Extract the [x, y] coordinate from the center of the cell holding the provided text.  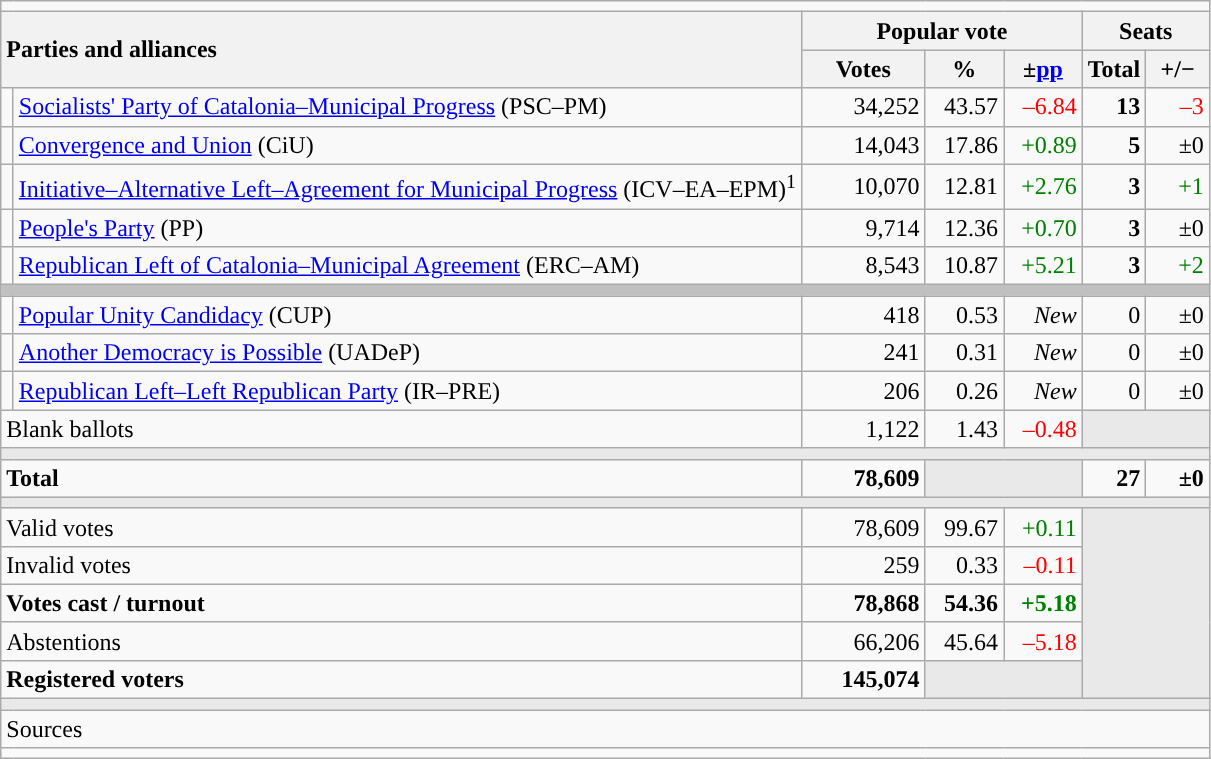
14,043 [864, 145]
Convergence and Union (CiU) [407, 145]
Socialists' Party of Catalonia–Municipal Progress (PSC–PM) [407, 107]
0.33 [964, 565]
+0.89 [1044, 145]
Blank ballots [402, 429]
10,070 [864, 186]
418 [864, 315]
1.43 [964, 429]
1,122 [864, 429]
Seats [1146, 31]
Votes cast / turnout [402, 603]
45.64 [964, 641]
206 [864, 391]
+2.76 [1044, 186]
Sources [606, 729]
Abstentions [402, 641]
Republican Left–Left Republican Party (IR–PRE) [407, 391]
–5.18 [1044, 641]
241 [864, 353]
Republican Left of Catalonia–Municipal Agreement (ERC–AM) [407, 266]
±pp [1044, 69]
+5.18 [1044, 603]
12.36 [964, 228]
+0.11 [1044, 527]
Popular Unity Candidacy (CUP) [407, 315]
+1 [1178, 186]
34,252 [864, 107]
17.86 [964, 145]
+5.21 [1044, 266]
13 [1114, 107]
–0.48 [1044, 429]
Votes [864, 69]
–6.84 [1044, 107]
259 [864, 565]
0.26 [964, 391]
0.53 [964, 315]
Parties and alliances [402, 50]
5 [1114, 145]
Invalid votes [402, 565]
Valid votes [402, 527]
Another Democracy is Possible (UADeP) [407, 353]
12.81 [964, 186]
66,206 [864, 641]
+0.70 [1044, 228]
People's Party (PP) [407, 228]
27 [1114, 478]
9,714 [864, 228]
–0.11 [1044, 565]
+/− [1178, 69]
8,543 [864, 266]
Initiative–Alternative Left–Agreement for Municipal Progress (ICV–EA–EPM)1 [407, 186]
+2 [1178, 266]
–3 [1178, 107]
10.87 [964, 266]
145,074 [864, 679]
0.31 [964, 353]
Popular vote [942, 31]
78,868 [864, 603]
43.57 [964, 107]
54.36 [964, 603]
% [964, 69]
99.67 [964, 527]
Registered voters [402, 679]
